Extract the [X, Y] coordinate from the center of the cell holding the provided text.  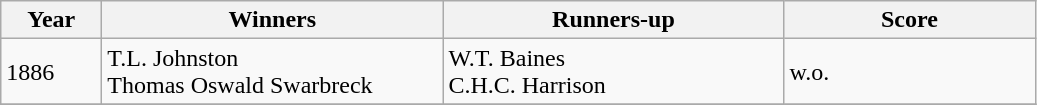
T.L. Johnston Thomas Oswald Swarbreck [272, 72]
Winners [272, 20]
w.o. [910, 72]
W.T. Baines C.H.C. Harrison [614, 72]
Score [910, 20]
1886 [52, 72]
Year [52, 20]
Runners-up [614, 20]
